Detect which cell encompasses the target text, then output its [x, y] center coordinate. 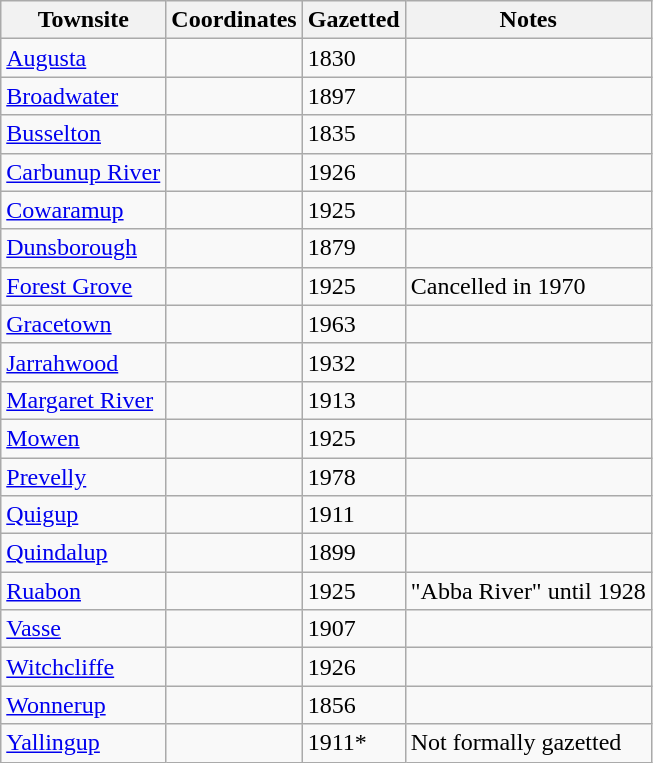
Prevelly [84, 477]
1899 [354, 553]
Jarrahwood [84, 362]
Yallingup [84, 743]
1907 [354, 629]
Gracetown [84, 324]
1911* [354, 743]
Cowaramup [84, 210]
Margaret River [84, 400]
1897 [354, 96]
Not formally gazetted [528, 743]
1978 [354, 477]
Carbunup River [84, 172]
"Abba River" until 1928 [528, 591]
Cancelled in 1970 [528, 286]
1913 [354, 400]
Witchcliffe [84, 667]
Quigup [84, 515]
Vasse [84, 629]
Forest Grove [84, 286]
Broadwater [84, 96]
Busselton [84, 134]
1835 [354, 134]
1911 [354, 515]
Quindalup [84, 553]
Dunsborough [84, 248]
Wonnerup [84, 705]
1963 [354, 324]
Townsite [84, 20]
1856 [354, 705]
Augusta [84, 58]
Coordinates [234, 20]
Notes [528, 20]
1932 [354, 362]
Ruabon [84, 591]
Mowen [84, 438]
Gazetted [354, 20]
1879 [354, 248]
1830 [354, 58]
